Detect which cell encompasses the target text, then output its (x, y) center coordinate. 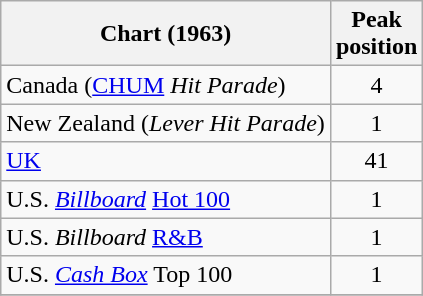
U.S. Billboard Hot 100 (166, 199)
UK (166, 161)
41 (376, 161)
Peakposition (376, 34)
New Zealand (Lever Hit Parade) (166, 123)
Canada (CHUM Hit Parade) (166, 85)
4 (376, 85)
U.S. Cash Box Top 100 (166, 275)
U.S. Billboard R&B (166, 237)
Chart (1963) (166, 34)
